Provide the (x, y) coordinate of the cell's center where the given text is located.  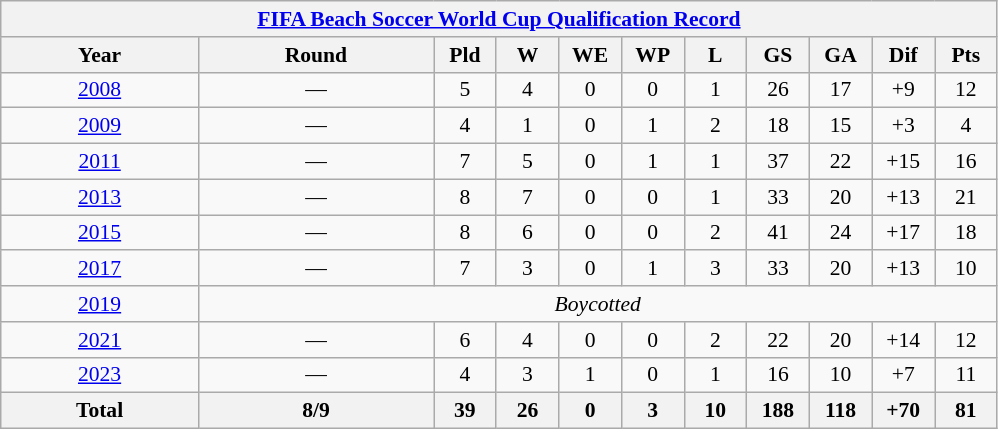
+14 (904, 340)
15 (840, 126)
WP (652, 55)
W (528, 55)
8/9 (316, 411)
GS (778, 55)
+70 (904, 411)
21 (966, 197)
GA (840, 55)
2017 (100, 269)
Pts (966, 55)
+7 (904, 375)
+17 (904, 233)
Total (100, 411)
17 (840, 90)
11 (966, 375)
Round (316, 55)
L (716, 55)
41 (778, 233)
2023 (100, 375)
2021 (100, 340)
118 (840, 411)
2015 (100, 233)
FIFA Beach Soccer World Cup Qualification Record (499, 19)
Dif (904, 55)
WE (590, 55)
+3 (904, 126)
Boycotted (598, 304)
37 (778, 162)
2009 (100, 126)
+15 (904, 162)
Pld (466, 55)
2019 (100, 304)
39 (466, 411)
24 (840, 233)
2008 (100, 90)
2011 (100, 162)
Year (100, 55)
81 (966, 411)
188 (778, 411)
2013 (100, 197)
+9 (904, 90)
